Locate the cell with the specified text and output its [X, Y] center coordinate. 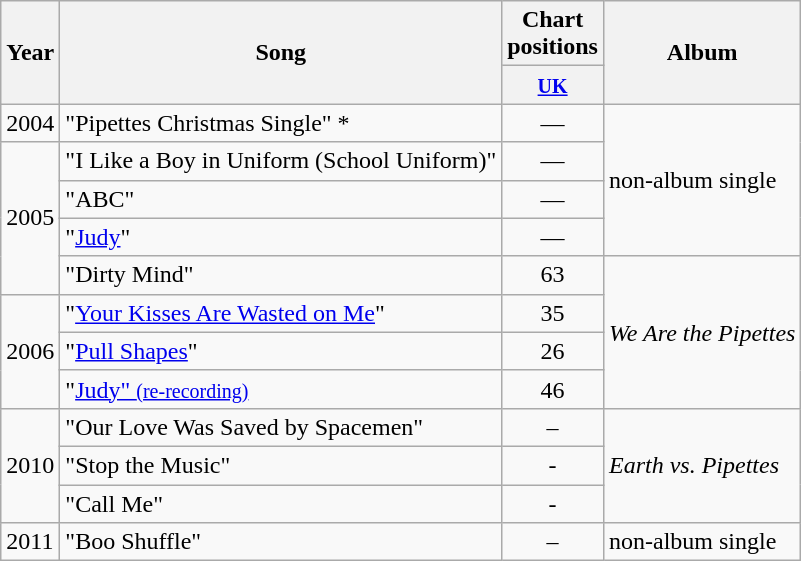
"Stop the Music" [281, 465]
2005 [30, 218]
35 [553, 313]
63 [553, 275]
Earth vs. Pipettes [702, 465]
"Dirty Mind" [281, 275]
"Call Me" [281, 503]
"Pull Shapes" [281, 351]
Year [30, 52]
"Boo Shuffle" [281, 542]
2004 [30, 123]
We Are the Pipettes [702, 332]
"I Like a Boy in Uniform (School Uniform)" [281, 161]
"Judy" (re-recording) [281, 389]
"Your Kisses Are Wasted on Me" [281, 313]
"Our Love Was Saved by Spacemen" [281, 427]
2006 [30, 351]
2010 [30, 465]
"Judy" [281, 237]
Song [281, 52]
46 [553, 389]
2011 [30, 542]
Album [702, 52]
Chart positions [553, 34]
"ABC" [281, 199]
UK [553, 85]
26 [553, 351]
"Pipettes Christmas Single" * [281, 123]
